Return the [X, Y] coordinate for the center point of the cell that contains the specified text.  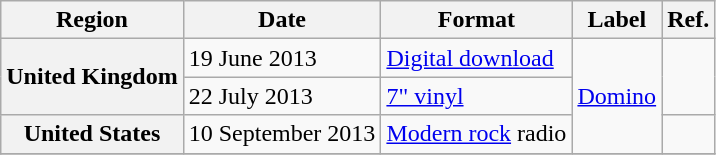
7" vinyl [476, 96]
Domino [617, 96]
United States [92, 134]
Region [92, 20]
22 July 2013 [282, 96]
Label [617, 20]
10 September 2013 [282, 134]
Digital download [476, 58]
Date [282, 20]
Ref. [688, 20]
United Kingdom [92, 77]
Modern rock radio [476, 134]
19 June 2013 [282, 58]
Format [476, 20]
